Find where the given text appears and provide that cell's center as [X, Y] coordinate. 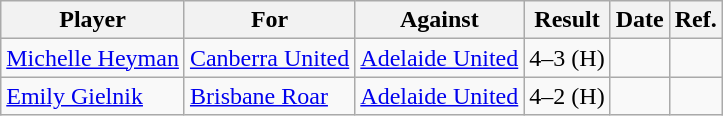
Result [567, 20]
Emily Gielnik [93, 96]
Ref. [696, 20]
4–3 (H) [567, 58]
4–2 (H) [567, 96]
Michelle Heyman [93, 58]
Against [440, 20]
Player [93, 20]
For [269, 20]
Brisbane Roar [269, 96]
Canberra United [269, 58]
Date [640, 20]
